From the cell containing the given text, extract its center point as [X, Y] coordinate. 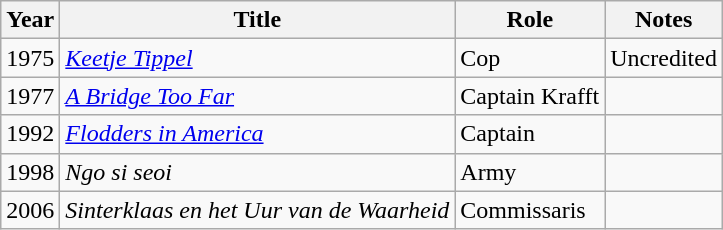
Title [258, 20]
A Bridge Too Far [258, 96]
Captain Krafft [530, 96]
Army [530, 172]
Year [30, 20]
1998 [30, 172]
2006 [30, 210]
Uncredited [664, 58]
Flodders in America [258, 134]
Commissaris [530, 210]
Ngo si seoi [258, 172]
Cop [530, 58]
1992 [30, 134]
1977 [30, 96]
Notes [664, 20]
Captain [530, 134]
Role [530, 20]
1975 [30, 58]
Sinterklaas en het Uur van de Waarheid [258, 210]
Keetje Tippel [258, 58]
